Pinpoint the cell where the given text exists, returning its (X, Y) midpoint coordinate. 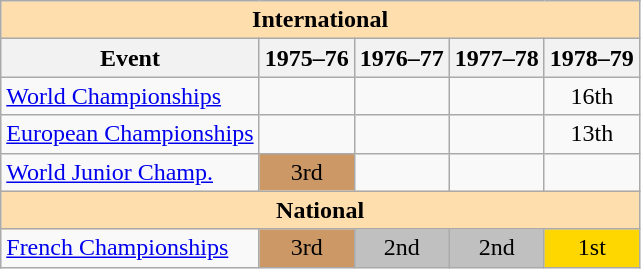
1976–77 (402, 58)
Event (130, 58)
1975–76 (306, 58)
1978–79 (592, 58)
World Junior Champ. (130, 172)
World Championships (130, 96)
16th (592, 96)
International (320, 20)
European Championships (130, 134)
13th (592, 134)
1977–78 (496, 58)
French Championships (130, 248)
National (320, 210)
1st (592, 248)
